Extract the (X, Y) coordinate from the center of the cell holding the provided text.  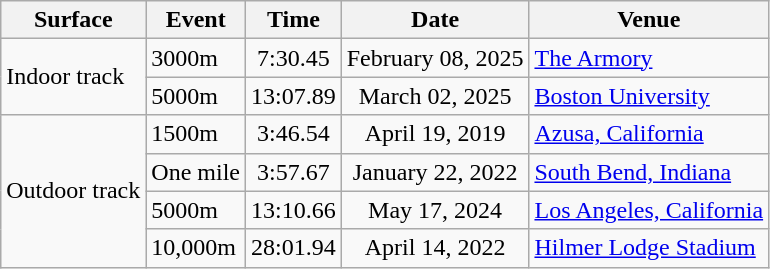
April 19, 2019 (435, 134)
28:01.94 (293, 248)
3:57.67 (293, 172)
Azusa, California (649, 134)
South Bend, Indiana (649, 172)
7:30.45 (293, 58)
1500m (196, 134)
February 08, 2025 (435, 58)
April 14, 2022 (435, 248)
Venue (649, 20)
Date (435, 20)
January 22, 2022 (435, 172)
13:10.66 (293, 210)
Boston University (649, 96)
Hilmer Lodge Stadium (649, 248)
Indoor track (74, 77)
10,000m (196, 248)
One mile (196, 172)
May 17, 2024 (435, 210)
Surface (74, 20)
13:07.89 (293, 96)
The Armory (649, 58)
March 02, 2025 (435, 96)
Event (196, 20)
Los Angeles, California (649, 210)
Outdoor track (74, 191)
Time (293, 20)
3000m (196, 58)
3:46.54 (293, 134)
